Search for the cell housing the specified text and yield its (X, Y) center coordinate. 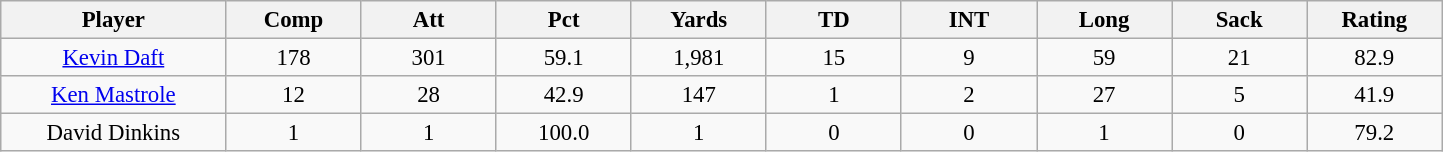
21 (1240, 58)
41.9 (1374, 95)
82.9 (1374, 58)
9 (968, 58)
INT (968, 20)
Att (428, 20)
David Dinkins (114, 133)
5 (1240, 95)
Long (1104, 20)
Pct (564, 20)
15 (834, 58)
Ken Mastrole (114, 95)
301 (428, 58)
TD (834, 20)
42.9 (564, 95)
100.0 (564, 133)
Player (114, 20)
Sack (1240, 20)
147 (698, 95)
28 (428, 95)
59.1 (564, 58)
59 (1104, 58)
79.2 (1374, 133)
12 (294, 95)
Comp (294, 20)
27 (1104, 95)
Yards (698, 20)
Kevin Daft (114, 58)
2 (968, 95)
178 (294, 58)
Rating (1374, 20)
1,981 (698, 58)
